Output the (X, Y) coordinate of the center of the cell containing the given text.  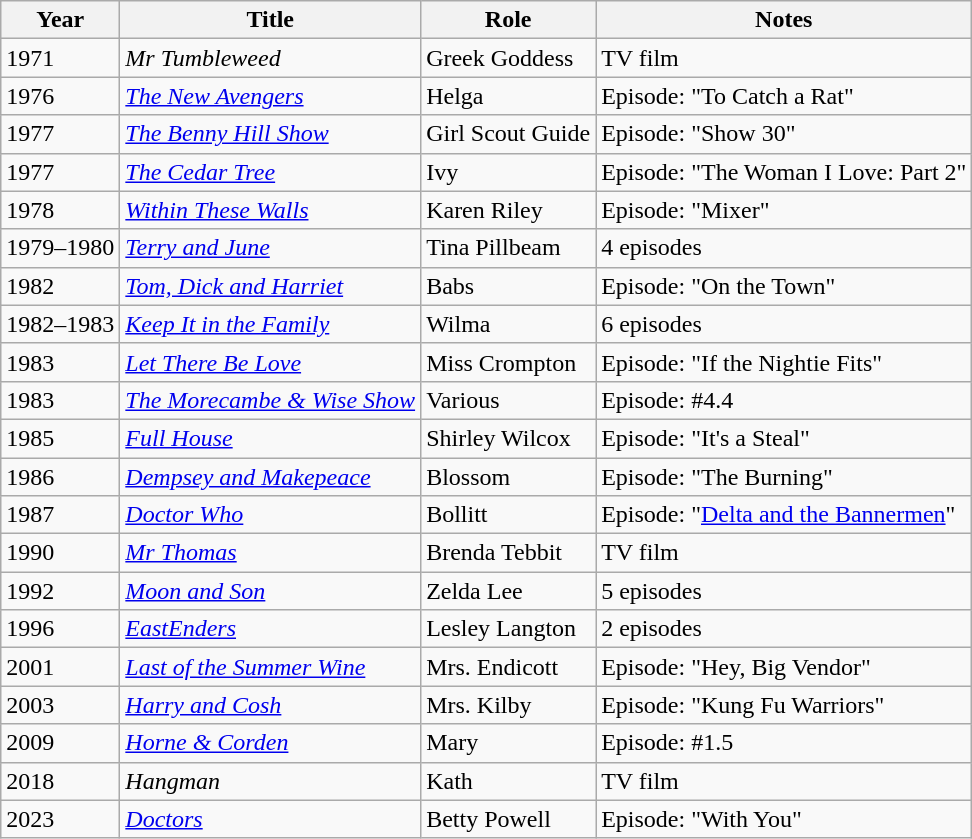
Mr Tumbleweed (270, 58)
Hangman (270, 781)
Notes (784, 20)
Harry and Cosh (270, 705)
1987 (60, 515)
Mr Thomas (270, 553)
Let There Be Love (270, 362)
The Cedar Tree (270, 172)
Karen Riley (508, 210)
Title (270, 20)
1982–1983 (60, 324)
Moon and Son (270, 591)
Blossom (508, 477)
6 episodes (784, 324)
Episode: "Show 30" (784, 134)
Episode: "Kung Fu Warriors" (784, 705)
Bollitt (508, 515)
EastEnders (270, 629)
Doctor Who (270, 515)
Year (60, 20)
1996 (60, 629)
5 episodes (784, 591)
2001 (60, 667)
Episode: "The Woman I Love: Part 2" (784, 172)
Ivy (508, 172)
Dempsey and Makepeace (270, 477)
Episode: "If the Nightie Fits" (784, 362)
Episode: "The Burning" (784, 477)
1986 (60, 477)
Keep It in the Family (270, 324)
Betty Powell (508, 819)
Wilma (508, 324)
Babs (508, 286)
1976 (60, 96)
The Benny Hill Show (270, 134)
Tina Pillbeam (508, 248)
Episode: "It's a Steal" (784, 438)
Zelda Lee (508, 591)
1978 (60, 210)
Episode: #4.4 (784, 400)
Shirley Wilcox (508, 438)
Doctors (270, 819)
4 episodes (784, 248)
Episode: "With You" (784, 819)
1992 (60, 591)
Mary (508, 743)
2003 (60, 705)
Miss Crompton (508, 362)
Tom, Dick and Harriet (270, 286)
1982 (60, 286)
2018 (60, 781)
1985 (60, 438)
Horne & Corden (270, 743)
Helga (508, 96)
Episode: "To Catch a Rat" (784, 96)
1979–1980 (60, 248)
Episode: "Mixer" (784, 210)
Role (508, 20)
The New Avengers (270, 96)
Full House (270, 438)
Episode: "On the Town" (784, 286)
Episode: "Hey, Big Vendor" (784, 667)
Mrs. Endicott (508, 667)
Brenda Tebbit (508, 553)
Terry and June (270, 248)
Lesley Langton (508, 629)
Episode: "Delta and the Bannermen" (784, 515)
2 episodes (784, 629)
Within These Walls (270, 210)
Mrs. Kilby (508, 705)
2023 (60, 819)
The Morecambe & Wise Show (270, 400)
Kath (508, 781)
Last of the Summer Wine (270, 667)
1971 (60, 58)
Greek Goddess (508, 58)
1990 (60, 553)
Episode: #1.5 (784, 743)
Girl Scout Guide (508, 134)
2009 (60, 743)
Various (508, 400)
